Output the (x, y) coordinate of the center of the cell containing the given text.  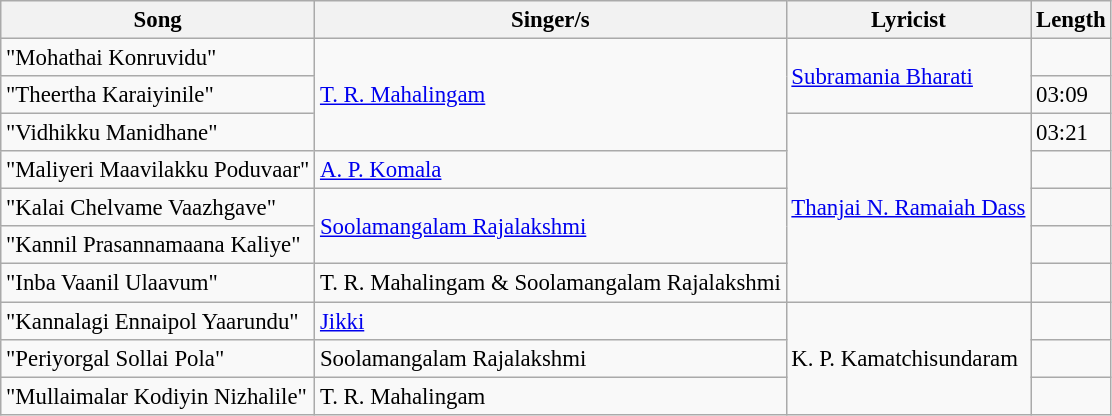
Song (158, 20)
"Mullaimalar Kodiyin Nizhalile" (158, 396)
"Periyorgal Sollai Pola" (158, 358)
Thanjai N. Ramaiah Dass (908, 208)
"Kalai Chelvame Vaazhgave" (158, 208)
"Theertha Karaiyinile" (158, 95)
03:21 (1071, 133)
T. R. Mahalingam & Soolamangalam Rajalakshmi (550, 283)
03:09 (1071, 95)
"Kannalagi Ennaipol Yaarundu" (158, 321)
"Maliyeri Maavilakku Poduvaar" (158, 170)
K. P. Kamatchisundaram (908, 358)
Subramania Bharati (908, 76)
Jikki (550, 321)
Lyricist (908, 20)
"Mohathai Konruvidu" (158, 58)
A. P. Komala (550, 170)
"Kannil Prasannamaana Kaliye" (158, 245)
Singer/s (550, 20)
"Vidhikku Manidhane" (158, 133)
"Inba Vaanil Ulaavum" (158, 283)
Length (1071, 20)
